Detect which cell encompasses the target text, then output its [X, Y] center coordinate. 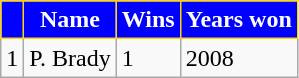
Years won [238, 20]
Wins [148, 20]
Name [70, 20]
P. Brady [70, 58]
2008 [238, 58]
